Detect which cell encompasses the target text, then output its (x, y) center coordinate. 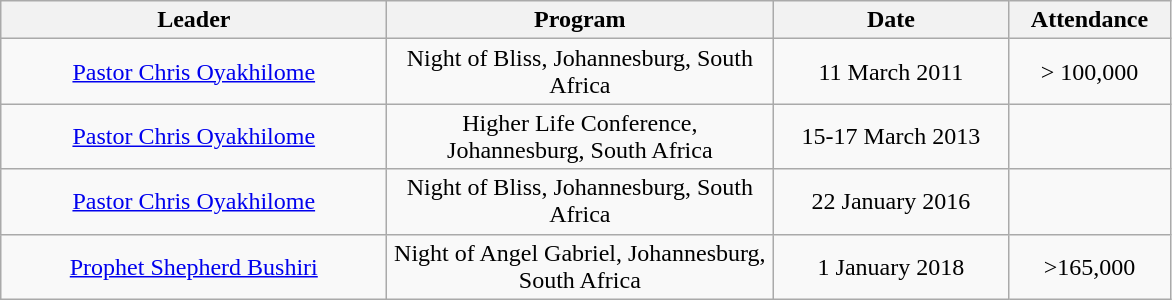
Program (580, 20)
1 January 2018 (891, 266)
Night of Angel Gabriel, Johannesburg, South Africa (580, 266)
15-17 March 2013 (891, 136)
22 January 2016 (891, 202)
Attendance (1090, 20)
Leader (194, 20)
Date (891, 20)
Higher Life Conference, Johannesburg, South Africa (580, 136)
> 100,000 (1090, 72)
>165,000 (1090, 266)
Prophet Shepherd Bushiri (194, 266)
11 March 2011 (891, 72)
